Identify which cell holds the provided text, then report its [x, y] central coordinate. 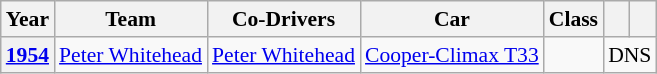
Car [452, 19]
Co-Drivers [284, 19]
DNS [630, 55]
Class [574, 19]
Cooper-Climax T33 [452, 55]
1954 [28, 55]
Year [28, 19]
Team [130, 19]
